Search for the cell housing the specified text and yield its [x, y] center coordinate. 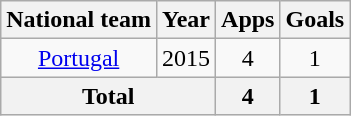
Apps [248, 20]
National team [79, 20]
Year [186, 20]
Total [108, 96]
2015 [186, 58]
Portugal [79, 58]
Goals [315, 20]
